Capture the cell that displays the provided text and extract its (X, Y) central coordinate. 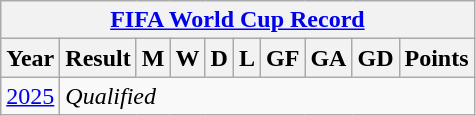
L (246, 58)
W (188, 58)
Year (30, 58)
M (153, 58)
Result (98, 58)
GF (282, 58)
GA (328, 58)
Points (436, 58)
GD (376, 58)
D (219, 58)
2025 (30, 96)
Qualified (267, 96)
FIFA World Cup Record (238, 20)
